Capture the cell that displays the provided text and extract its (X, Y) central coordinate. 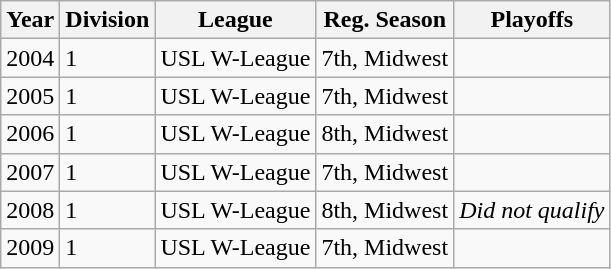
2007 (30, 172)
2005 (30, 96)
2009 (30, 248)
2008 (30, 210)
Division (108, 20)
Did not qualify (532, 210)
2004 (30, 58)
Playoffs (532, 20)
League (236, 20)
Reg. Season (385, 20)
Year (30, 20)
2006 (30, 134)
